Output the (X, Y) coordinate of the center of the cell containing the given text.  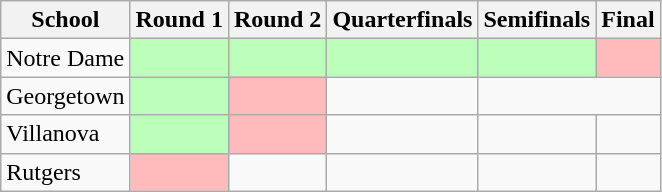
School (66, 20)
Rutgers (66, 172)
Georgetown (66, 96)
Notre Dame (66, 58)
Quarterfinals (402, 20)
Round 2 (277, 20)
Round 1 (179, 20)
Semifinals (537, 20)
Villanova (66, 134)
Final (628, 20)
